Identify which cell holds the provided text, then report its (x, y) central coordinate. 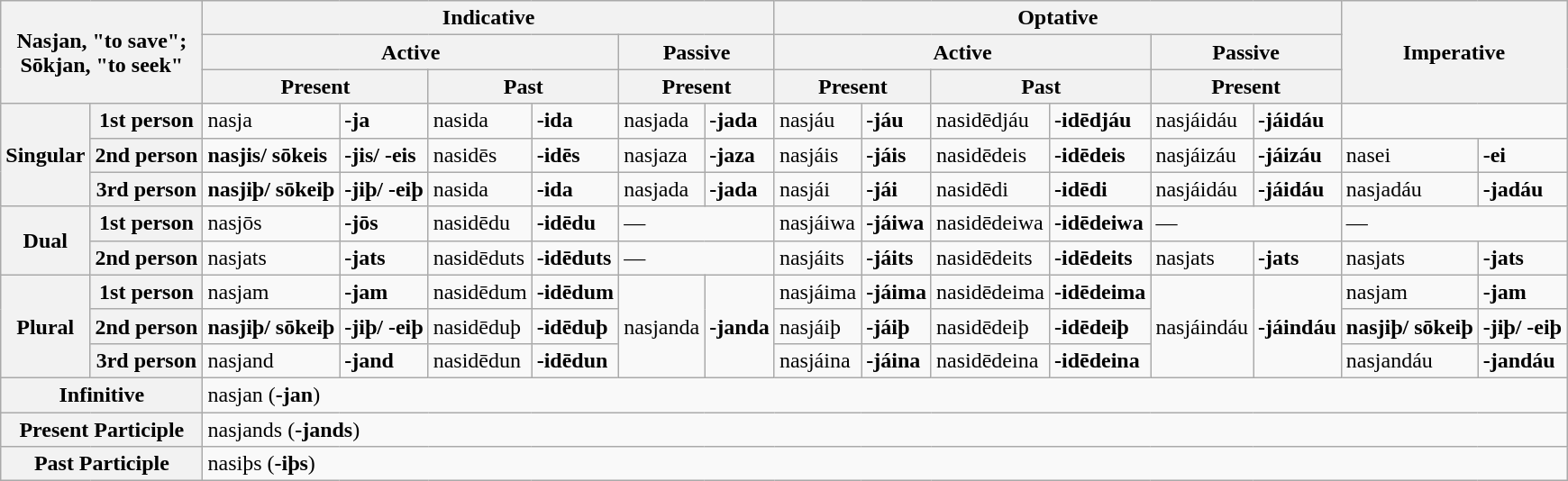
nasei (1409, 155)
-jáiwa (897, 223)
-idēdi (1099, 189)
-idēdeiþ (1099, 326)
nasja (271, 121)
-jáis (897, 155)
Optative (1058, 18)
-jaza (740, 155)
nasidēdum (479, 292)
Infinitive (102, 395)
Nasjan, "to save";Sōkjan, "to seek" (102, 52)
-jandáu (1522, 360)
nasjanda (661, 326)
-jōs (384, 223)
-idēduþ (575, 326)
Present Participle (102, 430)
-jand (384, 360)
nasjan (-jan) (885, 395)
-idēdeis (1099, 155)
nasjands (-jands) (885, 430)
nasjáizáu (1202, 155)
nasidēdeima (989, 292)
nasidēdu (479, 223)
-jis/ -eis (384, 155)
-idēdun (575, 360)
-idēdeiwa (1099, 223)
-jáina (897, 360)
nasjáindáu (1202, 326)
-idēdeits (1099, 258)
nasjáima (817, 292)
Past Participle (102, 464)
nasidēdeits (989, 258)
nasjandáu (1409, 360)
nasidēdeiwa (989, 223)
-idēdu (575, 223)
nasidēduts (479, 258)
nasjái (817, 189)
Plural (45, 326)
-idēdjáu (1099, 121)
-idēs (575, 155)
nasjōs (271, 223)
nasidēdi (989, 189)
nasjáiwa (817, 223)
nasidēduþ (479, 326)
-jáindáu (1298, 326)
-jáits (897, 258)
-idēduts (575, 258)
nasjáiþ (817, 326)
nasiþs (-iþs) (885, 464)
-idēdum (575, 292)
-ja (384, 121)
nasidēdeiþ (989, 326)
-jái (897, 189)
-idēdeina (1099, 360)
-idēdeima (1099, 292)
nasjáina (817, 360)
nasjáis (817, 155)
nasidēs (479, 155)
nasidēdun (479, 360)
nasjis/ sōkeis (271, 155)
-jadáu (1522, 189)
-jáiþ (897, 326)
nasjáu (817, 121)
nasidēdeina (989, 360)
Singular (45, 155)
-jáu (897, 121)
Dual (45, 240)
-ei (1522, 155)
-jáima (897, 292)
nasjadáu (1409, 189)
-janda (740, 326)
nasjaza (661, 155)
nasidēdjáu (989, 121)
nasidēdeis (989, 155)
Indicative (488, 18)
-jáizáu (1298, 155)
nasjand (271, 360)
nasjáits (817, 258)
Imperative (1454, 52)
